Determine the [X, Y] coordinate at the center of the cell enclosing the given text.  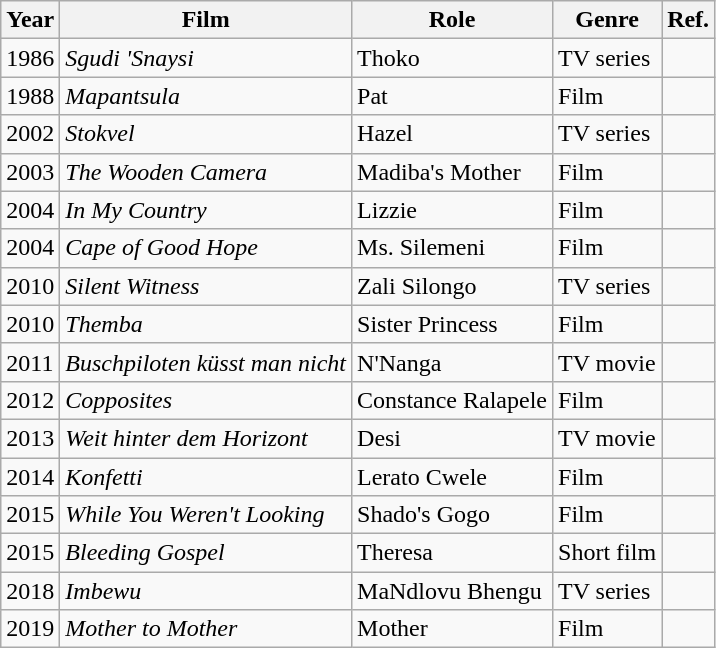
Mother [452, 629]
Year [30, 20]
Konfetti [206, 477]
Zali Silongo [452, 286]
Thoko [452, 58]
Sgudi 'Snaysi [206, 58]
The Wooden Camera [206, 172]
Cape of Good Hope [206, 248]
2003 [30, 172]
Bleeding Gospel [206, 553]
While You Weren't Looking [206, 515]
MaNdlovu Bhengu [452, 591]
Ref. [688, 20]
Silent Witness [206, 286]
Hazel [452, 134]
2018 [30, 591]
Genre [608, 20]
Stokvel [206, 134]
2011 [30, 362]
Mother to Mother [206, 629]
Sister Princess [452, 324]
Copposites [206, 400]
2012 [30, 400]
2019 [30, 629]
Constance Ralapele [452, 400]
In My Country [206, 210]
Desi [452, 438]
Themba [206, 324]
Short film [608, 553]
Role [452, 20]
N'Nanga [452, 362]
Shado's Gogo [452, 515]
Mapantsula [206, 96]
Imbewu [206, 591]
2014 [30, 477]
Lerato Cwele [452, 477]
Weit hinter dem Horizont [206, 438]
Lizzie [452, 210]
2002 [30, 134]
2013 [30, 438]
Pat [452, 96]
Madiba's Mother [452, 172]
1986 [30, 58]
Ms. Silemeni [452, 248]
1988 [30, 96]
Theresa [452, 553]
Buschpiloten küsst man nicht [206, 362]
